Search for the cell housing the specified text and yield its [X, Y] center coordinate. 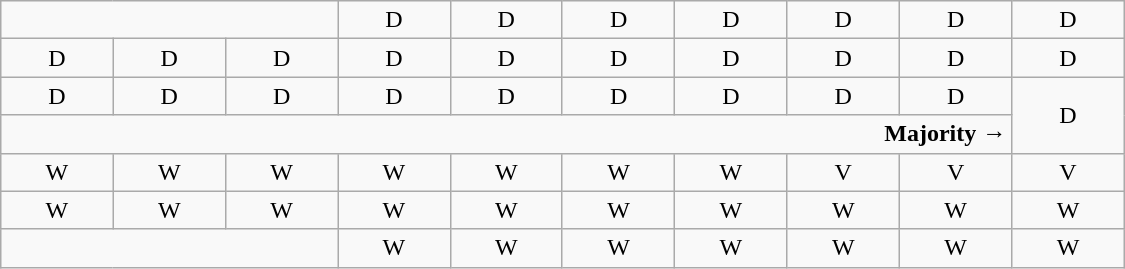
Majority → [506, 134]
